Return [X, Y] of the center of cell containing provided text 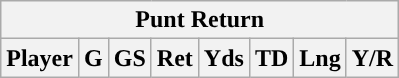
Y/R [372, 58]
Yds [224, 58]
G [93, 58]
GS [130, 58]
Ret [174, 58]
Lng [320, 58]
TD [271, 58]
Player [40, 58]
Punt Return [200, 20]
